Provide the [X, Y] coordinate of the cell's center where the given text is located.  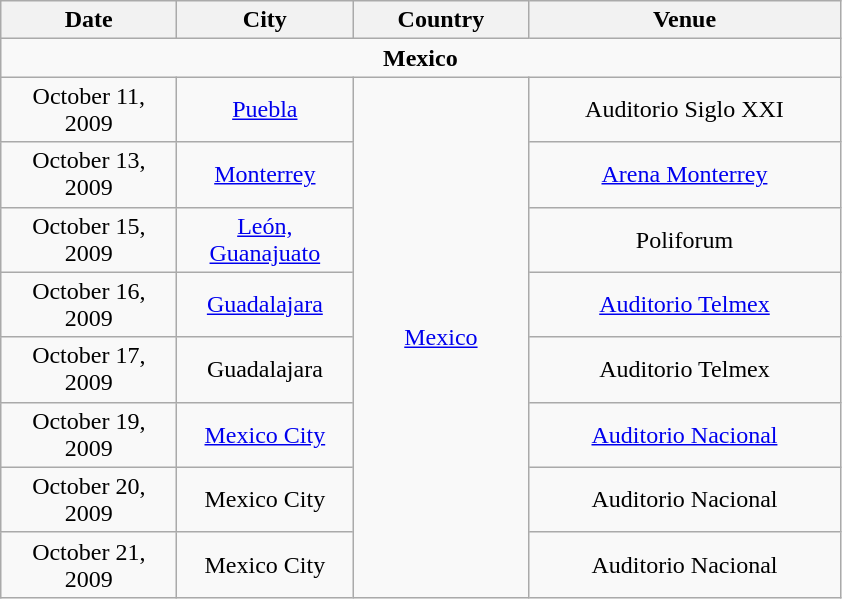
October 13, 2009 [89, 174]
October 16, 2009 [89, 304]
October 21, 2009 [89, 564]
Auditorio Siglo XXI [684, 110]
October 11, 2009 [89, 110]
Puebla [265, 110]
October 20, 2009 [89, 500]
October 19, 2009 [89, 434]
Country [441, 20]
October 17, 2009 [89, 370]
October 15, 2009 [89, 240]
León, Guanajuato [265, 240]
City [265, 20]
Venue [684, 20]
Arena Monterrey [684, 174]
Date [89, 20]
Monterrey [265, 174]
Poliforum [684, 240]
